Scan for the cell matching the given text and deliver its (X, Y) coordinate at center. 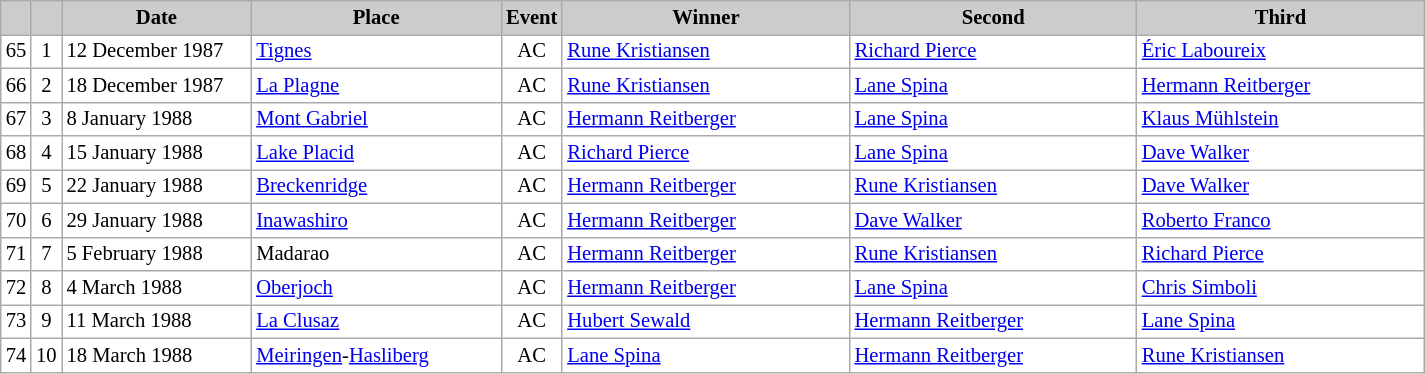
Mont Gabriel (376, 119)
70 (16, 220)
Place (376, 17)
12 December 1987 (157, 51)
5 February 1988 (157, 254)
18 December 1987 (157, 85)
3 (46, 119)
67 (16, 119)
Roberto Franco (1280, 220)
Event (532, 17)
5 (46, 186)
Klaus Mühlstein (1280, 119)
7 (46, 254)
Hubert Sewald (706, 321)
2 (46, 85)
10 (46, 355)
Date (157, 17)
8 January 1988 (157, 119)
La Clusaz (376, 321)
1 (46, 51)
Winner (706, 17)
Third (1280, 17)
Inawashiro (376, 220)
Breckenridge (376, 186)
22 January 1988 (157, 186)
68 (16, 153)
74 (16, 355)
Madarao (376, 254)
Chris Simboli (1280, 287)
Lake Placid (376, 153)
72 (16, 287)
29 January 1988 (157, 220)
15 January 1988 (157, 153)
9 (46, 321)
73 (16, 321)
Éric Laboureix (1280, 51)
71 (16, 254)
66 (16, 85)
4 (46, 153)
4 March 1988 (157, 287)
8 (46, 287)
Oberjoch (376, 287)
69 (16, 186)
65 (16, 51)
Second (994, 17)
6 (46, 220)
La Plagne (376, 85)
18 March 1988 (157, 355)
11 March 1988 (157, 321)
Meiringen-Hasliberg (376, 355)
Tignes (376, 51)
